Search for the cell housing the specified text and yield its [x, y] center coordinate. 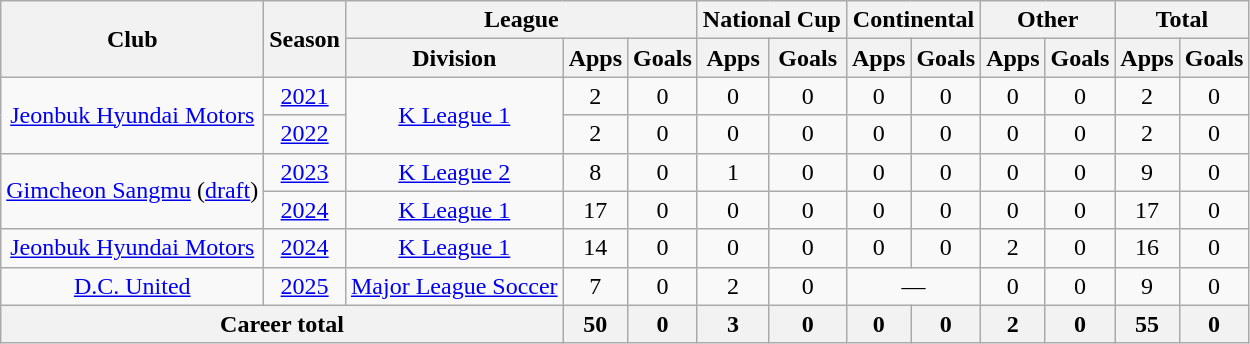
Season [305, 39]
Division [454, 58]
— [913, 286]
16 [1147, 248]
8 [595, 172]
2025 [305, 286]
Club [132, 39]
2022 [305, 134]
2023 [305, 172]
50 [595, 324]
3 [733, 324]
Other [1048, 20]
14 [595, 248]
1 [733, 172]
Major League Soccer [454, 286]
55 [1147, 324]
Gimcheon Sangmu (draft) [132, 191]
K League 2 [454, 172]
Continental [913, 20]
National Cup [772, 20]
D.C. United [132, 286]
2021 [305, 96]
7 [595, 286]
League [521, 20]
Total [1182, 20]
Career total [282, 324]
